Determine the [X, Y] coordinate at the center of the cell enclosing the given text.  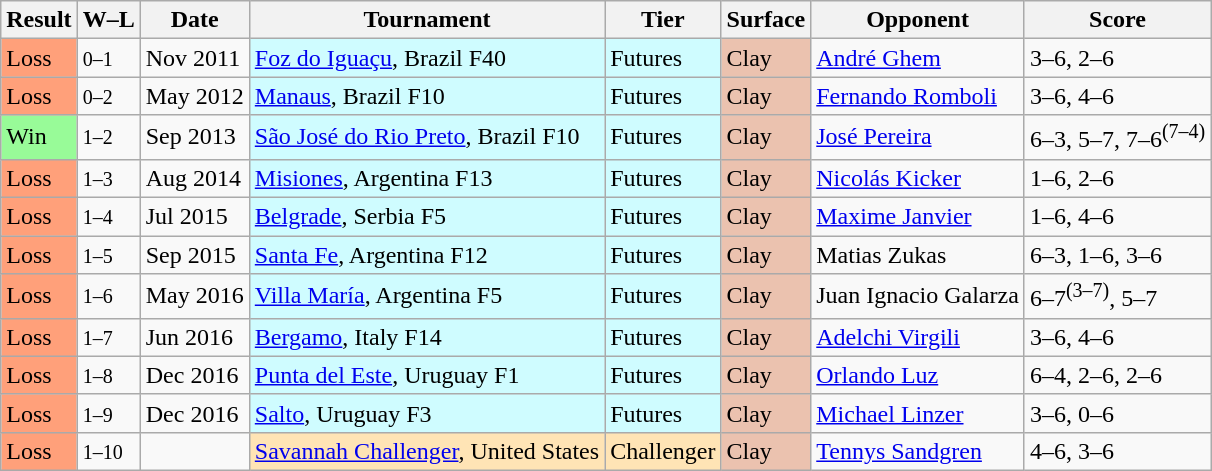
Aug 2014 [194, 178]
1–8 [108, 375]
6–3, 1–6, 3–6 [1117, 255]
Salto, Uruguay F3 [426, 413]
Nicolás Kicker [918, 178]
Punta del Este, Uruguay F1 [426, 375]
1–5 [108, 255]
Surface [766, 20]
Santa Fe, Argentina F12 [426, 255]
André Ghem [918, 58]
6–7(3–7), 5–7 [1117, 296]
1–3 [108, 178]
Sep 2013 [194, 138]
1–4 [108, 217]
Opponent [918, 20]
Tier [663, 20]
0–2 [108, 96]
Challenger [663, 451]
Jun 2016 [194, 337]
Villa María, Argentina F5 [426, 296]
0–1 [108, 58]
Adelchi Virgili [918, 337]
Savannah Challenger, United States [426, 451]
Belgrade, Serbia F5 [426, 217]
1–10 [108, 451]
Fernando Romboli [918, 96]
Sep 2015 [194, 255]
Bergamo, Italy F14 [426, 337]
6–3, 5–7, 7–6(7–4) [1117, 138]
Matias Zukas [918, 255]
4–6, 3–6 [1117, 451]
Result [39, 20]
1–2 [108, 138]
1–6, 2–6 [1117, 178]
Misiones, Argentina F13 [426, 178]
Juan Ignacio Galarza [918, 296]
1–6 [108, 296]
3–6, 2–6 [1117, 58]
Orlando Luz [918, 375]
1–6, 4–6 [1117, 217]
São José do Rio Preto, Brazil F10 [426, 138]
Maxime Janvier [918, 217]
Tournament [426, 20]
1–9 [108, 413]
W–L [108, 20]
May 2012 [194, 96]
Michael Linzer [918, 413]
Jul 2015 [194, 217]
1–7 [108, 337]
Score [1117, 20]
6–4, 2–6, 2–6 [1117, 375]
José Pereira [918, 138]
3–6, 0–6 [1117, 413]
Foz do Iguaçu, Brazil F40 [426, 58]
Manaus, Brazil F10 [426, 96]
May 2016 [194, 296]
Win [39, 138]
Date [194, 20]
Tennys Sandgren [918, 451]
Nov 2011 [194, 58]
